Scan for the cell matching the given text and deliver its [x, y] coordinate at center. 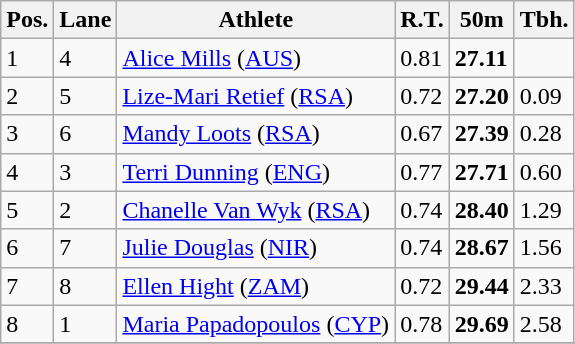
29.69 [482, 324]
27.39 [482, 134]
Athlete [256, 20]
Lize-Mari Retief (RSA) [256, 96]
27.71 [482, 172]
0.67 [422, 134]
1.29 [544, 210]
Lane [86, 20]
Terri Dunning (ENG) [256, 172]
Tbh. [544, 20]
0.09 [544, 96]
2.33 [544, 286]
1.56 [544, 248]
Alice Mills (AUS) [256, 58]
R.T. [422, 20]
29.44 [482, 286]
28.40 [482, 210]
0.28 [544, 134]
Mandy Loots (RSA) [256, 134]
27.11 [482, 58]
50m [482, 20]
Pos. [28, 20]
0.60 [544, 172]
27.20 [482, 96]
Maria Papadopoulos (CYP) [256, 324]
2.58 [544, 324]
Chanelle Van Wyk (RSA) [256, 210]
Julie Douglas (NIR) [256, 248]
Ellen Hight (ZAM) [256, 286]
28.67 [482, 248]
0.78 [422, 324]
0.81 [422, 58]
0.77 [422, 172]
